Identify which cell holds the provided text, then report its (x, y) central coordinate. 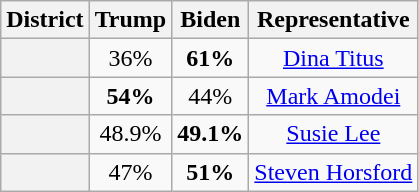
Representative (334, 20)
Susie Lee (334, 134)
District (45, 20)
Steven Horsford (334, 172)
61% (210, 58)
51% (210, 172)
49.1% (210, 134)
48.9% (130, 134)
Dina Titus (334, 58)
Mark Amodei (334, 96)
47% (130, 172)
Biden (210, 20)
44% (210, 96)
54% (130, 96)
36% (130, 58)
Trump (130, 20)
